Provide the [x, y] coordinate of the cell's center where the given text is located.  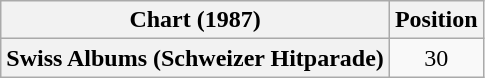
Position [436, 20]
Chart (1987) [196, 20]
Swiss Albums (Schweizer Hitparade) [196, 58]
30 [436, 58]
